Find where the given text appears and provide that cell's center as [x, y] coordinate. 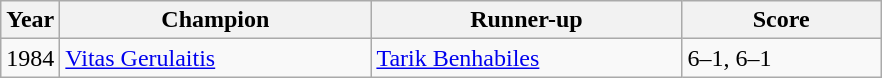
Vitas Gerulaitis [216, 58]
Runner-up [526, 20]
1984 [30, 58]
Score [782, 20]
6–1, 6–1 [782, 58]
Year [30, 20]
Tarik Benhabiles [526, 58]
Champion [216, 20]
